Locate the cell with the specified text and output its (X, Y) center coordinate. 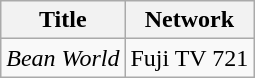
Fuji TV 721 (190, 58)
Title (63, 20)
Network (190, 20)
Bean World (63, 58)
